Capture the cell that displays the provided text and extract its (x, y) central coordinate. 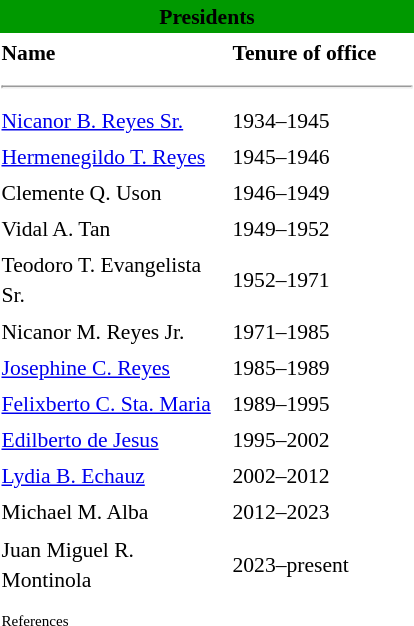
Josephine C. Reyes (114, 368)
2002–2012 (322, 476)
2023–present (322, 564)
Tenure of office (322, 52)
Hermenegildo T. Reyes (114, 156)
Teodoro T. Evangelista Sr. (114, 280)
Michael M. Alba (114, 512)
Presidents (207, 16)
2012–2023 (322, 512)
1934–1945 (322, 120)
1971–1985 (322, 330)
1952–1971 (322, 280)
1946–1949 (322, 192)
1995–2002 (322, 440)
Felixberto C. Sta. Maria (114, 404)
1945–1946 (322, 156)
1949–1952 (322, 228)
Clemente Q. Uson (114, 192)
Name (114, 52)
Juan Miguel R. Montinola (114, 564)
Nicanor M. Reyes Jr. (114, 330)
Vidal A. Tan (114, 228)
Nicanor B. Reyes Sr. (114, 120)
1989–1995 (322, 404)
1985–1989 (322, 368)
Lydia B. Echauz (114, 476)
Edilberto de Jesus (114, 440)
